Locate the cell with the specified text and output its [x, y] center coordinate. 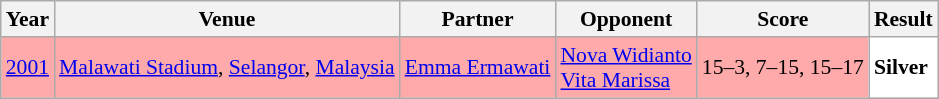
Partner [478, 19]
Year [28, 19]
Malawati Stadium, Selangor, Malaysia [227, 68]
Emma Ermawati [478, 68]
15–3, 7–15, 15–17 [783, 68]
Opponent [626, 19]
2001 [28, 68]
Venue [227, 19]
Silver [904, 68]
Result [904, 19]
Score [783, 19]
Nova Widianto Vita Marissa [626, 68]
